Provide the (x, y) coordinate of the cell's center where the given text is located.  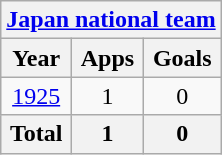
1925 (36, 96)
Goals (182, 58)
Apps (108, 58)
Total (36, 134)
Japan national team (111, 20)
Year (36, 58)
